Detect which cell encompasses the target text, then output its (x, y) center coordinate. 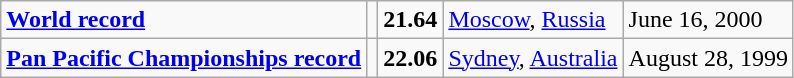
June 16, 2000 (708, 20)
World record (184, 20)
21.64 (410, 20)
Moscow, Russia (533, 20)
August 28, 1999 (708, 58)
22.06 (410, 58)
Sydney, Australia (533, 58)
Pan Pacific Championships record (184, 58)
